Determine the [x, y] coordinate at the center of the cell enclosing the given text.  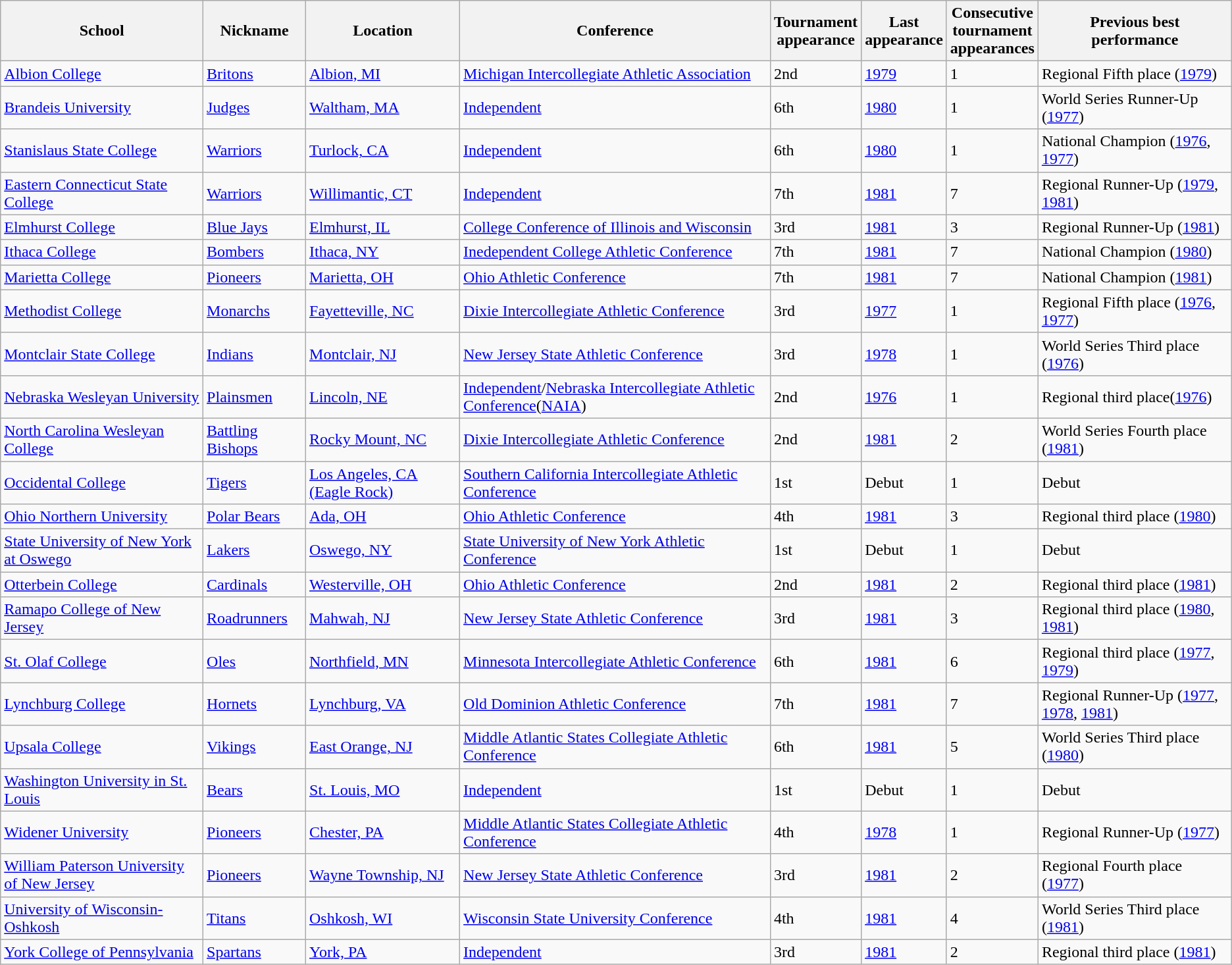
Albion College [102, 74]
York College of Pennsylvania [102, 952]
6 [992, 661]
Marietta College [102, 277]
Tigers [255, 482]
Otterbein College [102, 585]
Regional Runner-Up (1977, 1978, 1981) [1135, 704]
Monarchs [255, 311]
Regional Fifth place (1979) [1135, 74]
Lynchburg College [102, 704]
Elmhurst, IL [383, 227]
Spartans [255, 952]
Rocky Mount, NC [383, 440]
State University of New York Athletic Conference [615, 550]
Tournamentappearance [815, 31]
Vikings [255, 746]
Lakers [255, 550]
Regional Fourth place (1977) [1135, 875]
Nebraska Wesleyan University [102, 396]
Cardinals [255, 585]
Roadrunners [255, 619]
Los Angeles, CA (Eagle Rock) [383, 482]
York, PA [383, 952]
4 [992, 918]
Regional Runner-Up (1979, 1981) [1135, 194]
Blue Jays [255, 227]
Oshkosh, WI [383, 918]
Independent/Nebraska Intercollegiate Athletic Conference(NAIA) [615, 396]
Regional Runner-Up (1981) [1135, 227]
Westerville, OH [383, 585]
Polar Bears [255, 517]
5 [992, 746]
World Series Runner-Up (1977) [1135, 108]
Consecutivetournamentappearances [992, 31]
Conference [615, 31]
Southern California Intercollegiate Athletic Conference [615, 482]
Regional third place(1976) [1135, 396]
Titans [255, 918]
Ithaca, NY [383, 252]
Oles [255, 661]
World Series Fourth place (1981) [1135, 440]
Nickname [255, 31]
Chester, PA [383, 832]
North Carolina Wesleyan College [102, 440]
National Champion (1980) [1135, 252]
1979 [904, 74]
Battling Bishops [255, 440]
Stanislaus State College [102, 150]
Judges [255, 108]
East Orange, NJ [383, 746]
Wisconsin State University Conference [615, 918]
1977 [904, 311]
Wayne Township, NJ [383, 875]
Regional third place (1977, 1979) [1135, 661]
Lincoln, NE [383, 396]
Widener University [102, 832]
Ithaca College [102, 252]
University of Wisconsin-Oshkosh [102, 918]
Lastappearance [904, 31]
Regional Fifth place (1976, 1977) [1135, 311]
Washington University in St. Louis [102, 790]
St. Olaf College [102, 661]
Ada, OH [383, 517]
Inedependent College Athletic Conference [615, 252]
Eastern Connecticut State College [102, 194]
Hornets [255, 704]
Occidental College [102, 482]
World Series Third place (1981) [1135, 918]
Regional third place (1980, 1981) [1135, 619]
1976 [904, 396]
Location [383, 31]
Montclair State College [102, 354]
Upsala College [102, 746]
World Series Third place (1976) [1135, 354]
Oswego, NY [383, 550]
Northfield, MN [383, 661]
Previous bestperformance [1135, 31]
Old Dominion Athletic Conference [615, 704]
Regional Runner-Up (1977) [1135, 832]
William Paterson University of New Jersey [102, 875]
Methodist College [102, 311]
Waltham, MA [383, 108]
College Conference of Illinois and Wisconsin [615, 227]
Minnesota Intercollegiate Athletic Conference [615, 661]
Ramapo College of New Jersey [102, 619]
Lynchburg, VA [383, 704]
St. Louis, MO [383, 790]
Willimantic, CT [383, 194]
Plainsmen [255, 396]
National Champion (1981) [1135, 277]
Bombers [255, 252]
National Champion (1976, 1977) [1135, 150]
Albion, MI [383, 74]
Ohio Northern University [102, 517]
Regional third place (1980) [1135, 517]
Elmhurst College [102, 227]
World Series Third place (1980) [1135, 746]
Indians [255, 354]
School [102, 31]
Montclair, NJ [383, 354]
Fayetteville, NC [383, 311]
Britons [255, 74]
Brandeis University [102, 108]
Mahwah, NJ [383, 619]
Bears [255, 790]
Turlock, CA [383, 150]
Marietta, OH [383, 277]
Michigan Intercollegiate Athletic Association [615, 74]
State University of New York at Oswego [102, 550]
